Search for the cell housing the specified text and yield its [x, y] center coordinate. 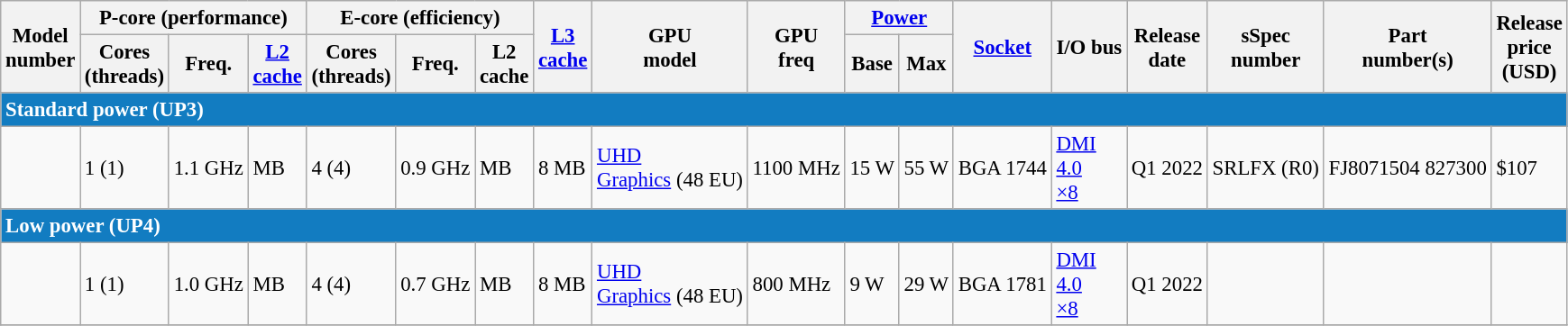
1100 MHz [796, 168]
0.7 GHz [436, 285]
$107 [1529, 168]
55 W [926, 168]
0.9 GHz [436, 168]
1.1 GHz [208, 168]
15 W [872, 168]
Partnumber(s) [1408, 47]
Release date [1168, 47]
UHDGraphics (48 EU) [671, 168]
800 MHz [796, 285]
1.0 GHz [208, 285]
Low power (UP4) [784, 226]
Socket [1003, 47]
GPUmodel [671, 47]
E-core (efficiency) [420, 18]
I/O bus [1089, 47]
BGA 1781 [1003, 285]
GPUfreq [796, 47]
Max [926, 65]
9 W [872, 285]
29 W [926, 285]
sSpecnumber [1266, 47]
Standard power (UP3) [784, 110]
Power [899, 18]
P-core (performance) [194, 18]
Modelnumber [41, 47]
Releaseprice (USD) [1529, 47]
SRLFX (R0) [1266, 168]
Base [872, 65]
L3cache [563, 47]
UHD Graphics (48 EU) [671, 285]
FJ8071504 827300 [1408, 168]
BGA 1744 [1003, 168]
